Find where the given text appears and provide that cell's center as [X, Y] coordinate. 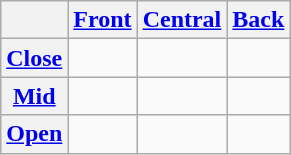
Close [34, 58]
Front [102, 20]
Back [258, 20]
Central [182, 20]
Mid [34, 96]
Open [34, 134]
